Scan for the cell matching the given text and deliver its (x, y) coordinate at center. 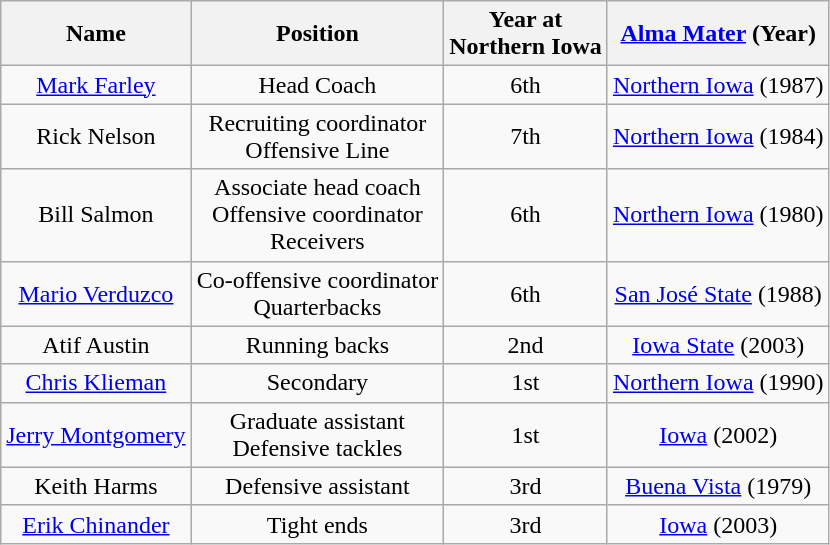
Alma Mater (Year) (718, 34)
Atif Austin (96, 345)
Tight ends (318, 524)
Northern Iowa (1980) (718, 215)
Rick Nelson (96, 136)
Year atNorthern Iowa (526, 34)
Mark Farley (96, 85)
Associate head coachOffensive coordinatorReceivers (318, 215)
7th (526, 136)
Bill Salmon (96, 215)
Head Coach (318, 85)
Graduate assistantDefensive tackles (318, 434)
Chris Klieman (96, 383)
Keith Harms (96, 486)
Buena Vista (1979) (718, 486)
Northern Iowa (1990) (718, 383)
San José State (1988) (718, 294)
2nd (526, 345)
Iowa (2002) (718, 434)
Mario Verduzco (96, 294)
Northern Iowa (1987) (718, 85)
Recruiting coordinatorOffensive Line (318, 136)
Secondary (318, 383)
Defensive assistant (318, 486)
Running backs (318, 345)
Name (96, 34)
Iowa State (2003) (718, 345)
Erik Chinander (96, 524)
Northern Iowa (1984) (718, 136)
Iowa (2003) (718, 524)
Co-offensive coordinatorQuarterbacks (318, 294)
Jerry Montgomery (96, 434)
Position (318, 34)
